Provide the (x, y) coordinate of the cell's center where the given text is located.  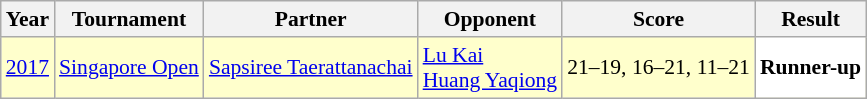
Singapore Open (129, 68)
Partner (311, 19)
Runner-up (810, 68)
21–19, 16–21, 11–21 (658, 68)
2017 (28, 68)
Tournament (129, 19)
Year (28, 19)
Opponent (490, 19)
Lu Kai Huang Yaqiong (490, 68)
Score (658, 19)
Result (810, 19)
Sapsiree Taerattanachai (311, 68)
